Detect which cell encompasses the target text, then output its [x, y] center coordinate. 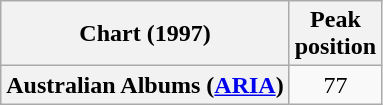
Chart (1997) [145, 34]
Australian Albums (ARIA) [145, 85]
77 [335, 85]
Peakposition [335, 34]
